For the text-containing cell, return its midpoint in (X, Y) coordinate format. 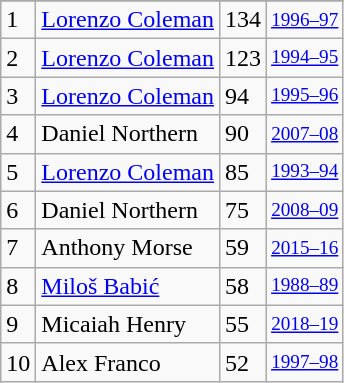
85 (242, 172)
94 (242, 96)
Anthony Morse (128, 248)
Miloš Babić (128, 286)
2018–19 (305, 324)
8 (18, 286)
55 (242, 324)
123 (242, 58)
2008–09 (305, 210)
3 (18, 96)
1993–94 (305, 172)
58 (242, 286)
2 (18, 58)
2007–08 (305, 134)
1994–95 (305, 58)
1 (18, 20)
1996–97 (305, 20)
5 (18, 172)
59 (242, 248)
90 (242, 134)
1997–98 (305, 362)
134 (242, 20)
2015–16 (305, 248)
4 (18, 134)
6 (18, 210)
Micaiah Henry (128, 324)
1995–96 (305, 96)
10 (18, 362)
7 (18, 248)
1988–89 (305, 286)
Alex Franco (128, 362)
52 (242, 362)
75 (242, 210)
9 (18, 324)
